Return the (x, y) coordinate for the center point of the cell that contains the specified text.  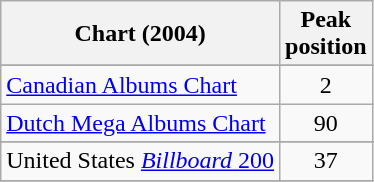
90 (326, 123)
2 (326, 85)
Chart (2004) (140, 34)
Canadian Albums Chart (140, 85)
Dutch Mega Albums Chart (140, 123)
Peakposition (326, 34)
37 (326, 161)
United States Billboard 200 (140, 161)
